Scan for the cell matching the given text and deliver its (X, Y) coordinate at center. 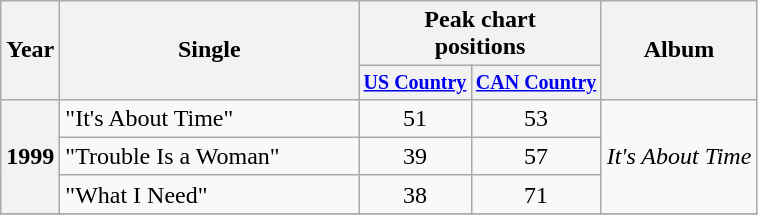
"It's About Time" (210, 118)
57 (536, 156)
38 (415, 194)
51 (415, 118)
53 (536, 118)
"Trouble Is a Woman" (210, 156)
Year (30, 50)
71 (536, 194)
Single (210, 50)
"What I Need" (210, 194)
Album (679, 50)
1999 (30, 156)
It's About Time (679, 156)
39 (415, 156)
US Country (415, 82)
CAN Country (536, 82)
Peak chartpositions (480, 34)
